Find where the given text appears and provide that cell's center as [X, Y] coordinate. 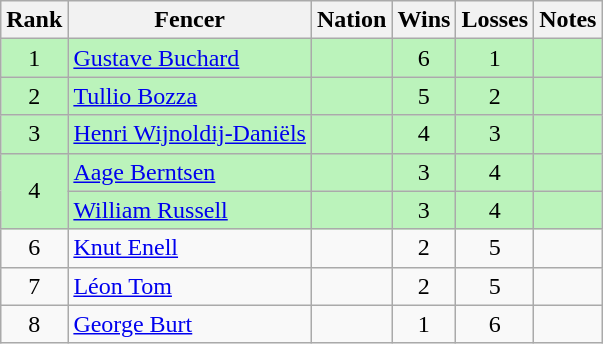
7 [34, 286]
Henri Wijnoldij-Daniëls [190, 134]
Fencer [190, 20]
Gustave Buchard [190, 58]
Nation [351, 20]
Aage Berntsen [190, 172]
George Burt [190, 324]
Notes [568, 20]
Knut Enell [190, 248]
Losses [495, 20]
Tullio Bozza [190, 96]
William Russell [190, 210]
Rank [34, 20]
Wins [424, 20]
8 [34, 324]
Léon Tom [190, 286]
